Pinpoint the cell where the given text exists, returning its [X, Y] midpoint coordinate. 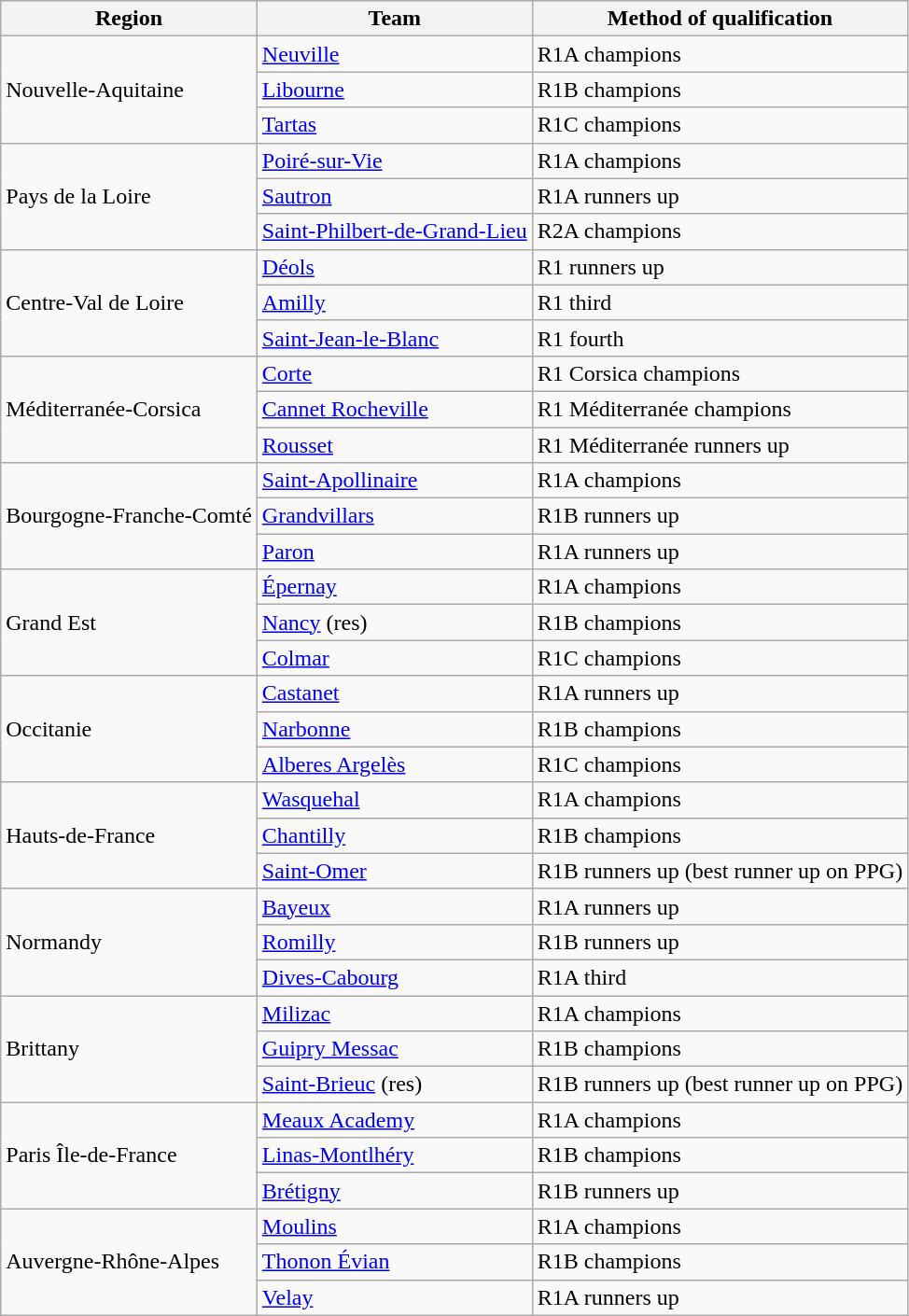
Meaux Academy [394, 1120]
Méditerranée-Corsica [129, 409]
Normandy [129, 942]
Moulins [394, 1226]
Épernay [394, 587]
R1 third [720, 302]
Saint-Omer [394, 871]
Cannet Rocheville [394, 409]
Brétigny [394, 1191]
Corte [394, 373]
Team [394, 19]
Pays de la Loire [129, 196]
Grand Est [129, 623]
R1 fourth [720, 338]
Auvergne-Rhône-Alpes [129, 1262]
Nancy (res) [394, 623]
Saint-Philbert-de-Grand-Lieu [394, 231]
Guipry Messac [394, 1049]
R2A champions [720, 231]
Saint-Jean-le-Blanc [394, 338]
Occitanie [129, 729]
R1 runners up [720, 267]
Alberes Argelès [394, 764]
Sautron [394, 196]
R1A third [720, 977]
Chantilly [394, 835]
Method of qualification [720, 19]
Centre-Val de Loire [129, 302]
R1 Corsica champions [720, 373]
Milizac [394, 1013]
Poiré-sur-Vie [394, 161]
Brittany [129, 1048]
R1 Méditerranée champions [720, 409]
Linas-Montlhéry [394, 1155]
Velay [394, 1297]
Castanet [394, 693]
Saint-Brieuc (res) [394, 1085]
Hauts-de-France [129, 835]
Romilly [394, 942]
Amilly [394, 302]
Neuville [394, 54]
Grandvillars [394, 516]
Region [129, 19]
Tartas [394, 125]
Saint-Apollinaire [394, 481]
Paron [394, 552]
Thonon Évian [394, 1262]
Rousset [394, 445]
R1 Méditerranée runners up [720, 445]
Narbonne [394, 729]
Bourgogne-Franche-Comté [129, 516]
Colmar [394, 658]
Dives-Cabourg [394, 977]
Bayeux [394, 906]
Nouvelle-Aquitaine [129, 90]
Wasquehal [394, 800]
Libourne [394, 90]
Paris Île-de-France [129, 1155]
Déols [394, 267]
